Identify which cell holds the provided text, then report its [X, Y] central coordinate. 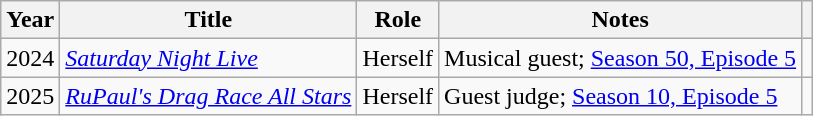
2025 [30, 96]
RuPaul's Drag Race All Stars [208, 96]
Guest judge; Season 10, Episode 5 [620, 96]
Saturday Night Live [208, 58]
Title [208, 20]
Role [398, 20]
Musical guest; Season 50, Episode 5 [620, 58]
2024 [30, 58]
Year [30, 20]
Notes [620, 20]
